Extract the (x, y) coordinate from the center of the cell holding the provided text.  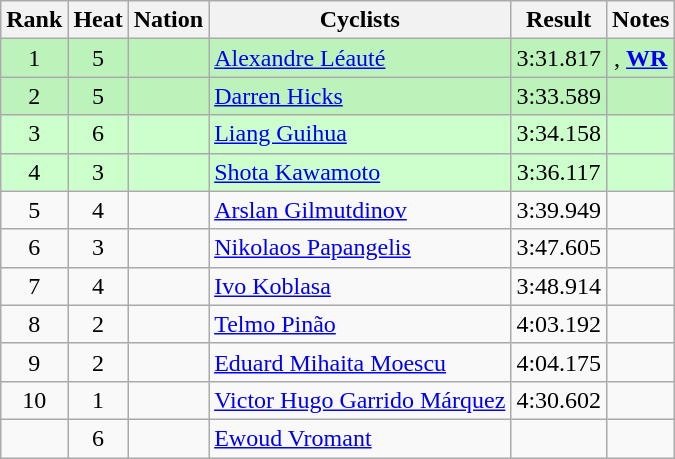
Nikolaos Papangelis (360, 248)
8 (34, 324)
4:04.175 (559, 362)
Rank (34, 20)
4:30.602 (559, 400)
Ivo Koblasa (360, 286)
Arslan Gilmutdinov (360, 210)
7 (34, 286)
Victor Hugo Garrido Márquez (360, 400)
3:33.589 (559, 96)
Nation (168, 20)
Notes (641, 20)
3:47.605 (559, 248)
10 (34, 400)
Ewoud Vromant (360, 438)
3:48.914 (559, 286)
Alexandre Léauté (360, 58)
Liang Guihua (360, 134)
3:34.158 (559, 134)
3:39.949 (559, 210)
3:31.817 (559, 58)
Darren Hicks (360, 96)
Telmo Pinão (360, 324)
Eduard Mihaita Moescu (360, 362)
3:36.117 (559, 172)
Result (559, 20)
4:03.192 (559, 324)
Heat (98, 20)
Cyclists (360, 20)
Shota Kawamoto (360, 172)
, WR (641, 58)
9 (34, 362)
